Provide the (X, Y) coordinate of the cell's center where the given text is located.  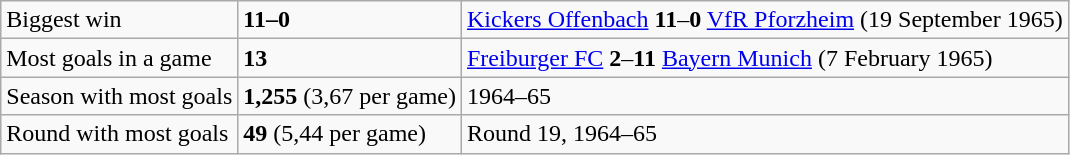
Kickers Offenbach 11–0 VfR Pforzheim (19 September 1965) (764, 20)
11–0 (350, 20)
Round with most goals (120, 134)
Biggest win (120, 20)
Season with most goals (120, 96)
1,255 (3,67 per game) (350, 96)
1964–65 (764, 96)
13 (350, 58)
Round 19, 1964–65 (764, 134)
Most goals in a game (120, 58)
49 (5,44 per game) (350, 134)
Freiburger FC 2–11 Bayern Munich (7 February 1965) (764, 58)
